Identify which cell holds the provided text, then report its [X, Y] central coordinate. 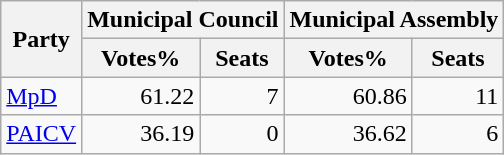
36.62 [348, 134]
MpD [42, 96]
61.22 [141, 96]
0 [242, 134]
PAICV [42, 134]
Municipal Assembly [394, 20]
6 [458, 134]
Party [42, 39]
Municipal Council [183, 20]
7 [242, 96]
11 [458, 96]
36.19 [141, 134]
60.86 [348, 96]
